Output the (x, y) coordinate of the center of the cell containing the given text.  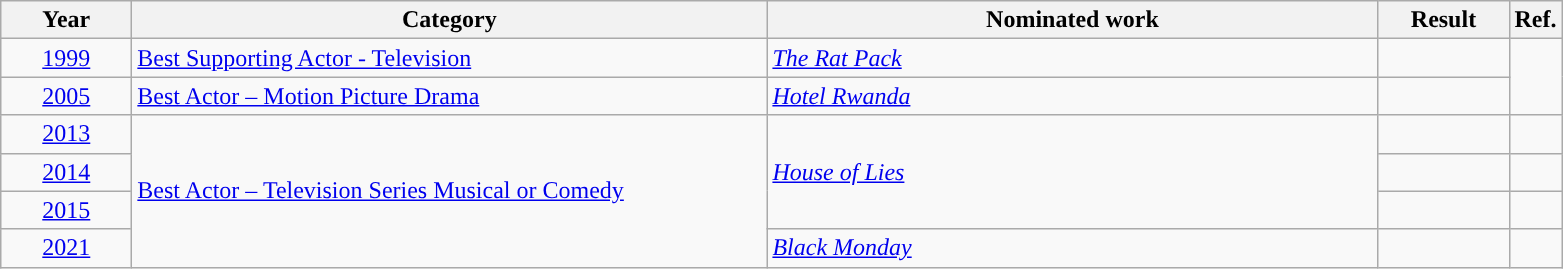
The Rat Pack (1072, 58)
Best Supporting Actor - Television (450, 58)
Ref. (1536, 20)
Best Actor – Motion Picture Drama (450, 96)
2015 (66, 210)
2021 (66, 248)
1999 (66, 58)
Result (1444, 20)
2014 (66, 172)
House of Lies (1072, 172)
Best Actor – Television Series Musical or Comedy (450, 191)
Category (450, 20)
Hotel Rwanda (1072, 96)
2013 (66, 134)
Nominated work (1072, 20)
Year (66, 20)
Black Monday (1072, 248)
2005 (66, 96)
